Scan for the cell matching the given text and deliver its (X, Y) coordinate at center. 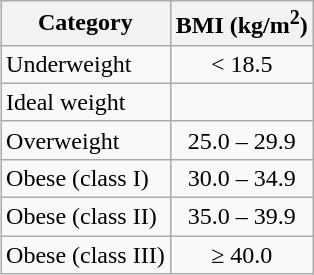
Obese (class III) (86, 255)
≥ 40.0 (242, 255)
Underweight (86, 64)
Obese (class II) (86, 217)
Ideal weight (86, 102)
30.0 – 34.9 (242, 178)
25.0 – 29.9 (242, 140)
Category (86, 24)
35.0 – 39.9 (242, 217)
Overweight (86, 140)
BMI (kg/m2) (242, 24)
< 18.5 (242, 64)
Obese (class I) (86, 178)
